Output the [X, Y] coordinate of the center of the cell containing the given text.  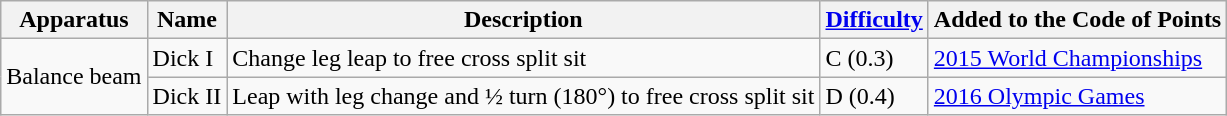
Leap with leg change and ½ turn (180°) to free cross split sit [524, 96]
Dick II [187, 96]
Dick I [187, 58]
Name [187, 20]
Apparatus [74, 20]
Difficulty [874, 20]
2016 Olympic Games [1077, 96]
2015 World Championships [1077, 58]
Change leg leap to free cross split sit [524, 58]
C (0.3) [874, 58]
D (0.4) [874, 96]
Added to the Code of Points [1077, 20]
Description [524, 20]
Balance beam [74, 77]
